Capture the cell that displays the provided text and extract its (X, Y) central coordinate. 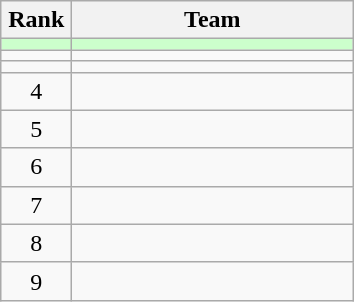
8 (36, 243)
Rank (36, 20)
Team (212, 20)
7 (36, 205)
9 (36, 281)
6 (36, 167)
4 (36, 91)
5 (36, 129)
